Find where the given text appears and provide that cell's center as [x, y] coordinate. 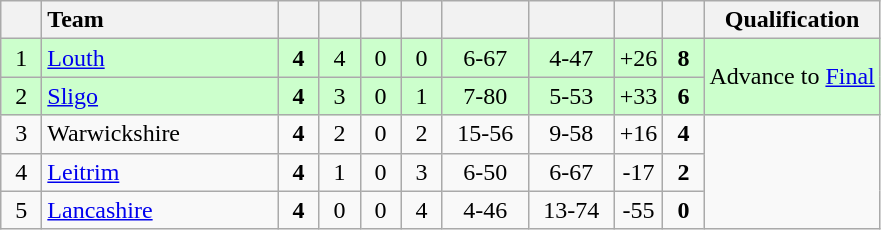
4-46 [485, 210]
+33 [638, 96]
Advance to Final [792, 77]
Sligo [160, 96]
5-53 [571, 96]
Team [160, 20]
6 [684, 96]
Warwickshire [160, 134]
9-58 [571, 134]
-55 [638, 210]
Louth [160, 58]
8 [684, 58]
5 [22, 210]
+26 [638, 58]
13-74 [571, 210]
Leitrim [160, 172]
+16 [638, 134]
4-47 [571, 58]
Lancashire [160, 210]
7-80 [485, 96]
6-50 [485, 172]
-17 [638, 172]
15-56 [485, 134]
Qualification [792, 20]
